Pinpoint the cell where the given text exists, returning its [X, Y] midpoint coordinate. 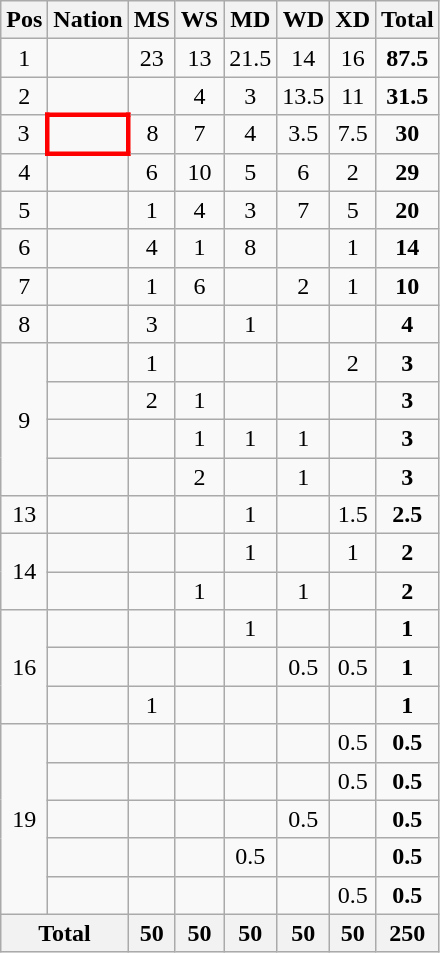
MS [152, 20]
Pos [24, 20]
WD [304, 20]
30 [408, 134]
MD [250, 20]
11 [353, 96]
Nation [88, 20]
29 [408, 172]
7.5 [353, 134]
13.5 [304, 96]
3.5 [304, 134]
20 [408, 210]
2.5 [408, 515]
9 [24, 419]
XD [353, 20]
23 [152, 58]
87.5 [408, 58]
250 [408, 933]
WS [199, 20]
1.5 [353, 515]
21.5 [250, 58]
19 [24, 819]
31.5 [408, 96]
